Extract the (x, y) coordinate from the center of the cell holding the provided text.  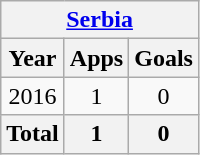
Goals (164, 58)
Serbia (100, 20)
Year (33, 58)
2016 (33, 96)
Total (33, 134)
Apps (96, 58)
